From the cell containing the given text, extract its center point as (X, Y) coordinate. 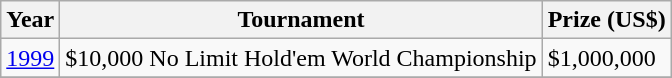
1999 (30, 58)
Prize (US$) (606, 20)
Year (30, 20)
Tournament (301, 20)
$10,000 No Limit Hold'em World Championship (301, 58)
$1,000,000 (606, 58)
